Identify which cell holds the provided text, then report its [X, Y] central coordinate. 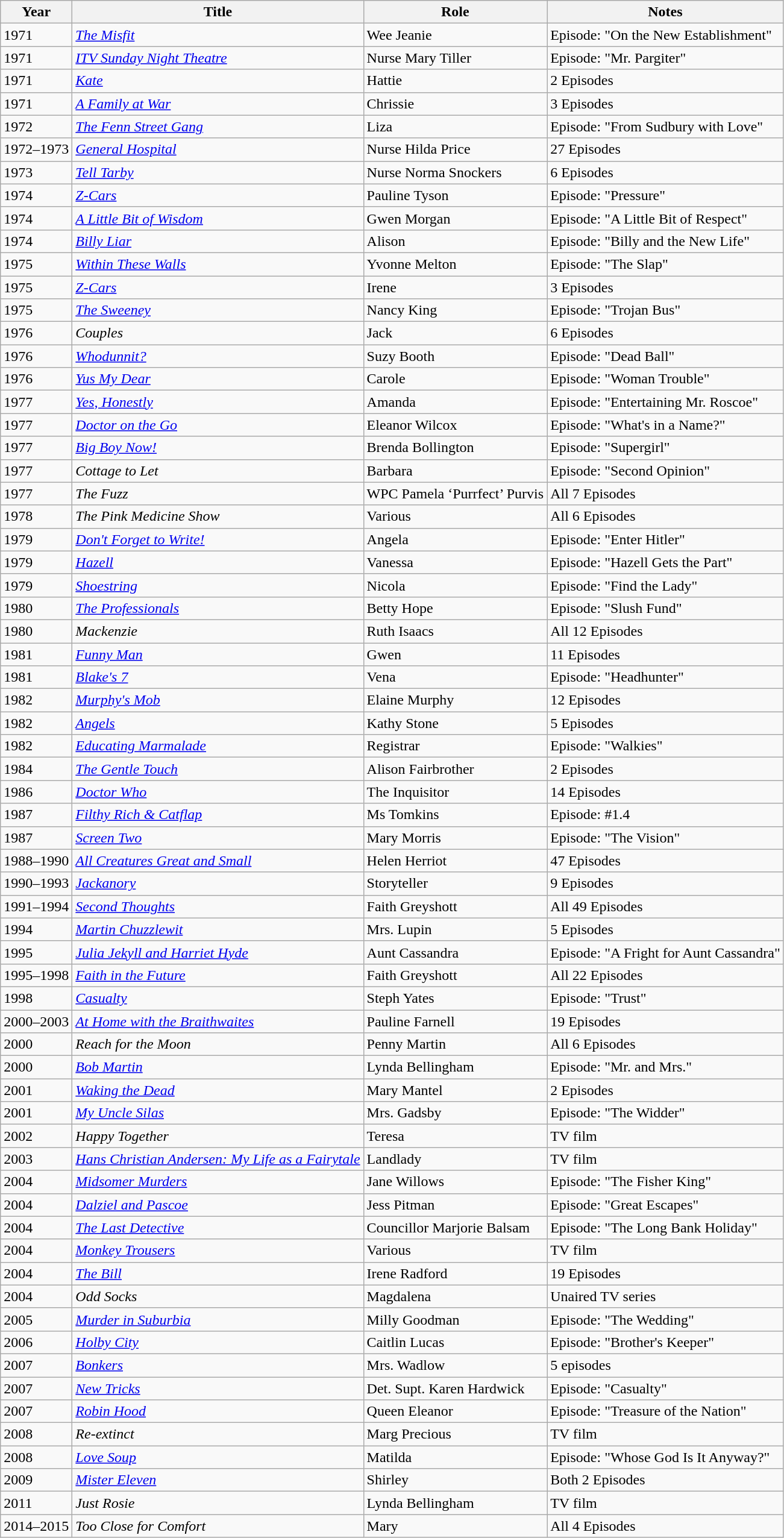
The Sweeney [218, 310]
Jackanory [218, 884]
1978 [36, 516]
1998 [36, 998]
Episode: "Billy and the New Life" [665, 241]
My Uncle Silas [218, 1113]
A Family at War [218, 104]
Episode: "Pressure" [665, 195]
Re-extinct [218, 1434]
Ruth Isaacs [456, 631]
2014–2015 [36, 1526]
Episode: "Second Opinion" [665, 471]
Carole [456, 379]
Vena [456, 677]
Irene Radford [456, 1273]
Teresa [456, 1136]
Suzy Booth [456, 356]
The Last Detective [218, 1228]
Registrar [456, 746]
1972–1973 [36, 149]
Mary [456, 1526]
1988–1990 [36, 861]
Gwen [456, 654]
2009 [36, 1480]
Episode: "Slush Fund" [665, 608]
Episode: "The Widder" [665, 1113]
Episode: "Whose God Is It Anyway?" [665, 1457]
Faith in the Future [218, 975]
Vanessa [456, 562]
Episode: "Treasure of the Nation" [665, 1411]
Blake's 7 [218, 677]
Julia Jekyll and Harriet Hyde [218, 952]
1986 [36, 792]
Episode: "Hazell Gets the Part" [665, 562]
Cottage to Let [218, 471]
9 Episodes [665, 884]
The Misfit [218, 35]
Liza [456, 127]
Nancy King [456, 310]
All 49 Episodes [665, 906]
Betty Hope [456, 608]
All 22 Episodes [665, 975]
All 12 Episodes [665, 631]
Funny Man [218, 654]
1991–1994 [36, 906]
1995 [36, 952]
Steph Yates [456, 998]
Nurse Norma Snockers [456, 172]
Tell Tarby [218, 172]
Episode: "Trust" [665, 998]
Reach for the Moon [218, 1044]
14 Episodes [665, 792]
Episode: "Enter Hitler" [665, 539]
All Creatures Great and Small [218, 861]
Marg Precious [456, 1434]
Episode: "Great Escapes" [665, 1205]
2002 [36, 1136]
Nurse Mary Tiller [456, 58]
Mackenzie [218, 631]
Aunt Cassandra [456, 952]
Billy Liar [218, 241]
Mrs. Lupin [456, 929]
Episode: "Mr. Pargiter" [665, 58]
Det. Supt. Karen Hardwick [456, 1388]
2000–2003 [36, 1022]
Odd Socks [218, 1296]
Elaine Murphy [456, 700]
Wee Jeanie [456, 35]
Penny Martin [456, 1044]
Pauline Farnell [456, 1022]
Jane Willows [456, 1182]
Love Soup [218, 1457]
Irene [456, 287]
Chrissie [456, 104]
Episode: "Headhunter" [665, 677]
Nurse Hilda Price [456, 149]
2006 [36, 1342]
Episode: "Dead Ball" [665, 356]
Don't Forget to Write! [218, 539]
Episode: "From Sudbury with Love" [665, 127]
Episode: "A Fright for Aunt Cassandra" [665, 952]
All 4 Episodes [665, 1526]
Yus My Dear [218, 379]
Midsomer Murders [218, 1182]
Notes [665, 12]
Nicola [456, 585]
Amanda [456, 402]
Big Boy Now! [218, 448]
Episode: "The Vision" [665, 838]
The Gentle Touch [218, 769]
1984 [36, 769]
27 Episodes [665, 149]
Mrs. Gadsby [456, 1113]
Filthy Rich & Catflap [218, 815]
Episode: "On the New Establishment" [665, 35]
The Professionals [218, 608]
At Home with the Braithwaites [218, 1022]
Ms Tomkins [456, 815]
Landlady [456, 1159]
Queen Eleanor [456, 1411]
Episode: "Woman Trouble" [665, 379]
Episode: "Brother's Keeper" [665, 1342]
Angela [456, 539]
Barbara [456, 471]
Bonkers [218, 1365]
Whodunnit? [218, 356]
Bob Martin [218, 1067]
Episode: "Entertaining Mr. Roscoe" [665, 402]
1990–1993 [36, 884]
Doctor Who [218, 792]
Mary Mantel [456, 1090]
Alison [456, 241]
Episode: "Supergirl" [665, 448]
Gwen Morgan [456, 218]
2003 [36, 1159]
Episode: "The Fisher King" [665, 1182]
Shirley [456, 1480]
Matilda [456, 1457]
Yes, Honestly [218, 402]
Murder in Suburbia [218, 1319]
Casualty [218, 998]
Kathy Stone [456, 723]
ITV Sunday Night Theatre [218, 58]
Shoestring [218, 585]
General Hospital [218, 149]
Happy Together [218, 1136]
Doctor on the Go [218, 425]
Brenda Bollington [456, 448]
The Inquisitor [456, 792]
Kate [218, 81]
Educating Marmalade [218, 746]
Hazell [218, 562]
WPC Pamela ‘Purrfect’ Purvis [456, 494]
Milly Goodman [456, 1319]
Mrs. Wadlow [456, 1365]
All 7 Episodes [665, 494]
Mister Eleven [218, 1480]
Hattie [456, 81]
11 Episodes [665, 654]
Just Rosie [218, 1503]
Couples [218, 333]
1973 [36, 172]
Episode: "Casualty" [665, 1388]
Episode: #1.4 [665, 815]
Episode: "The Long Bank Holiday" [665, 1228]
Episode: "The Slap" [665, 264]
Martin Chuzzlewit [218, 929]
1994 [36, 929]
Within These Walls [218, 264]
Episode: "Trojan Bus" [665, 310]
Eleanor Wilcox [456, 425]
Title [218, 12]
Helen Herriot [456, 861]
Dalziel and Pascoe [218, 1205]
Murphy's Mob [218, 700]
12 Episodes [665, 700]
2005 [36, 1319]
Episode: "The Wedding" [665, 1319]
1995–1998 [36, 975]
Monkey Trousers [218, 1251]
Caitlin Lucas [456, 1342]
2011 [36, 1503]
Episode: "A Little Bit of Respect" [665, 218]
The Pink Medicine Show [218, 516]
Pauline Tyson [456, 195]
Jack [456, 333]
Councillor Marjorie Balsam [456, 1228]
Magdalena [456, 1296]
New Tricks [218, 1388]
Waking the Dead [218, 1090]
Unaired TV series [665, 1296]
Hans Christian Andersen: My Life as a Fairytale [218, 1159]
Second Thoughts [218, 906]
Role [456, 12]
Storyteller [456, 884]
Both 2 Episodes [665, 1480]
47 Episodes [665, 861]
Angels [218, 723]
Holby City [218, 1342]
Episode: "Find the Lady" [665, 585]
Robin Hood [218, 1411]
Episode: "What's in a Name?" [665, 425]
Episode: "Walkies" [665, 746]
Year [36, 12]
The Bill [218, 1273]
The Fuzz [218, 494]
1972 [36, 127]
Too Close for Comfort [218, 1526]
The Fenn Street Gang [218, 127]
Alison Fairbrother [456, 769]
Episode: "Mr. and Mrs." [665, 1067]
Screen Two [218, 838]
A Little Bit of Wisdom [218, 218]
Jess Pitman [456, 1205]
Mary Morris [456, 838]
Yvonne Melton [456, 264]
5 episodes [665, 1365]
